For the text-containing cell, return its midpoint in (X, Y) coordinate format. 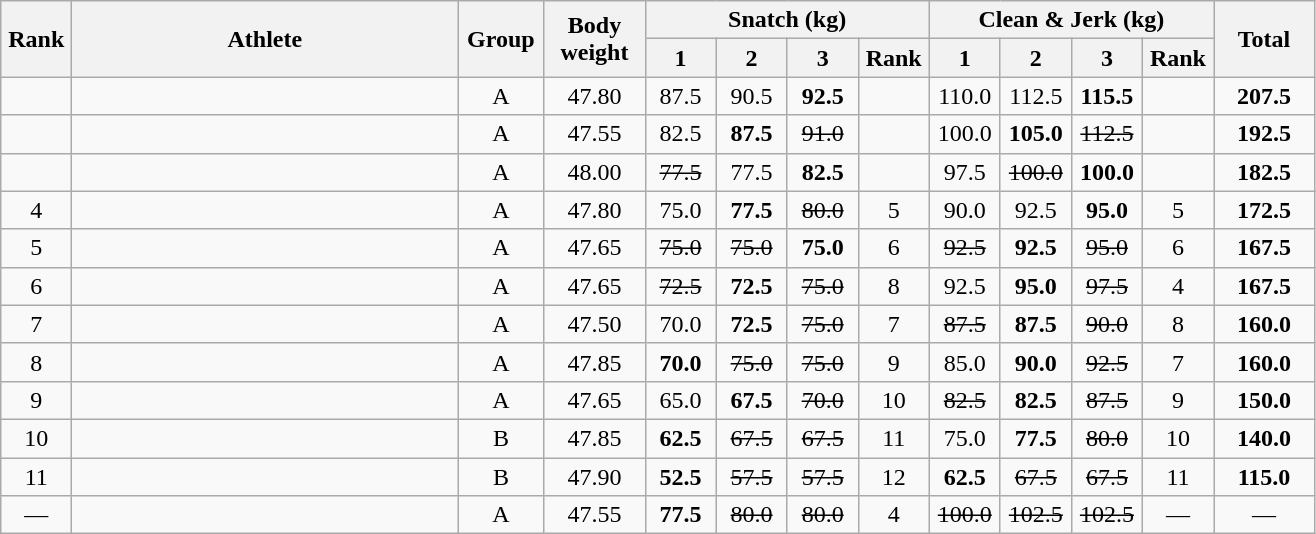
Group (501, 39)
47.90 (594, 477)
Body weight (594, 39)
12 (894, 477)
47.50 (594, 324)
115.0 (1264, 477)
52.5 (680, 477)
Total (1264, 39)
Snatch (kg) (787, 20)
91.0 (822, 134)
48.00 (594, 172)
172.5 (1264, 210)
140.0 (1264, 438)
Athlete (265, 39)
85.0 (964, 362)
65.0 (680, 400)
150.0 (1264, 400)
115.5 (1106, 96)
105.0 (1036, 134)
207.5 (1264, 96)
Clean & Jerk (kg) (1071, 20)
110.0 (964, 96)
192.5 (1264, 134)
182.5 (1264, 172)
90.5 (752, 96)
